Provide the [x, y] coordinate of the cell's center where the given text is located.  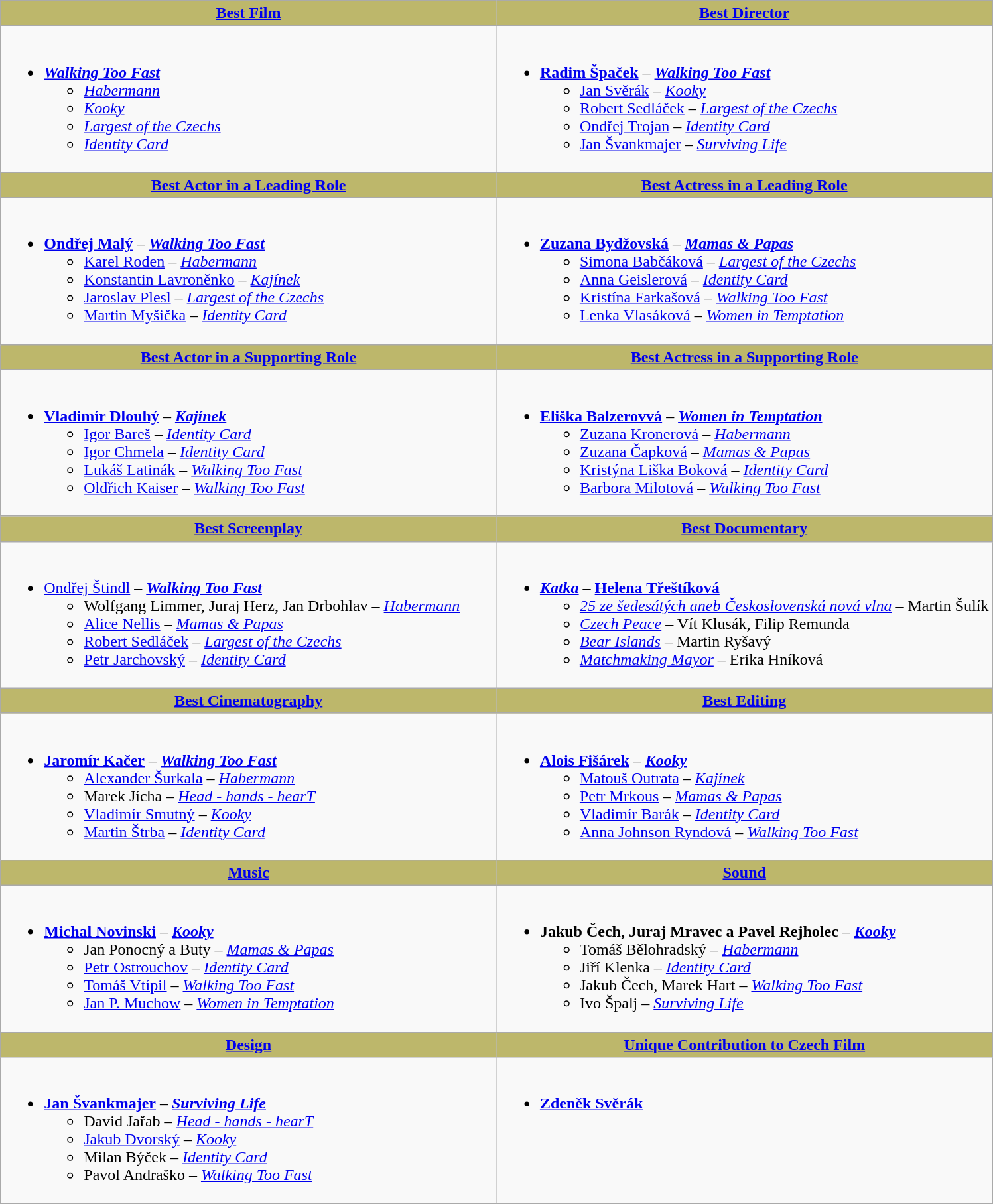
Alois Fišárek – KookyMatouš Outrata – KajínekPetr Mrkous – Mamas & PapasVladimír Barák – Identity CardAnna Johnson Ryndová – Walking Too Fast [744, 787]
Zdeněk Svěrák [744, 1130]
Best Film [249, 13]
Best Screenplay [249, 529]
Best Actress in a Leading Role [744, 185]
Music [249, 872]
Vladimír Dlouhý – KajínekIgor Bareš – Identity CardIgor Chmela – Identity CardLukáš Latinák – Walking Too FastOldřich Kaiser – Walking Too Fast [249, 443]
Best Actress in a Supporting Role [744, 357]
Best Cinematography [249, 701]
Best Actor in a Supporting Role [249, 357]
Best Editing [744, 701]
Jan Švankmajer – Surviving LifeDavid Jařab – Head - hands - hearTJakub Dvorský – KookyMilan Býček – Identity CardPavol Andraško – Walking Too Fast [249, 1130]
Design [249, 1045]
Unique Contribution to Czech Film [744, 1045]
Walking Too FastHabermannKookyLargest of the CzechsIdentity Card [249, 100]
Jaromír Kačer – Walking Too FastAlexander Šurkala – HabermannMarek Jícha – Head - hands - hearTVladimír Smutný – KookyMartin Štrba – Identity Card [249, 787]
Radim Špaček – Walking Too FastJan Svěrák – KookyRobert Sedláček – Largest of the CzechsOndřej Trojan – Identity CardJan Švankmajer – Surviving Life [744, 100]
Sound [744, 872]
Best Documentary [744, 529]
Best Actor in a Leading Role [249, 185]
Best Director [744, 13]
